Pinpoint the cell where the given text exists, returning its [X, Y] midpoint coordinate. 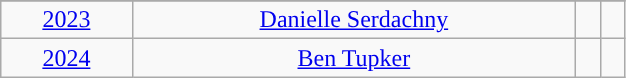
Ben Tupker [354, 58]
2024 [66, 58]
Danielle Serdachny [354, 20]
2023 [66, 20]
